Return (X, Y) of the center of cell containing provided text 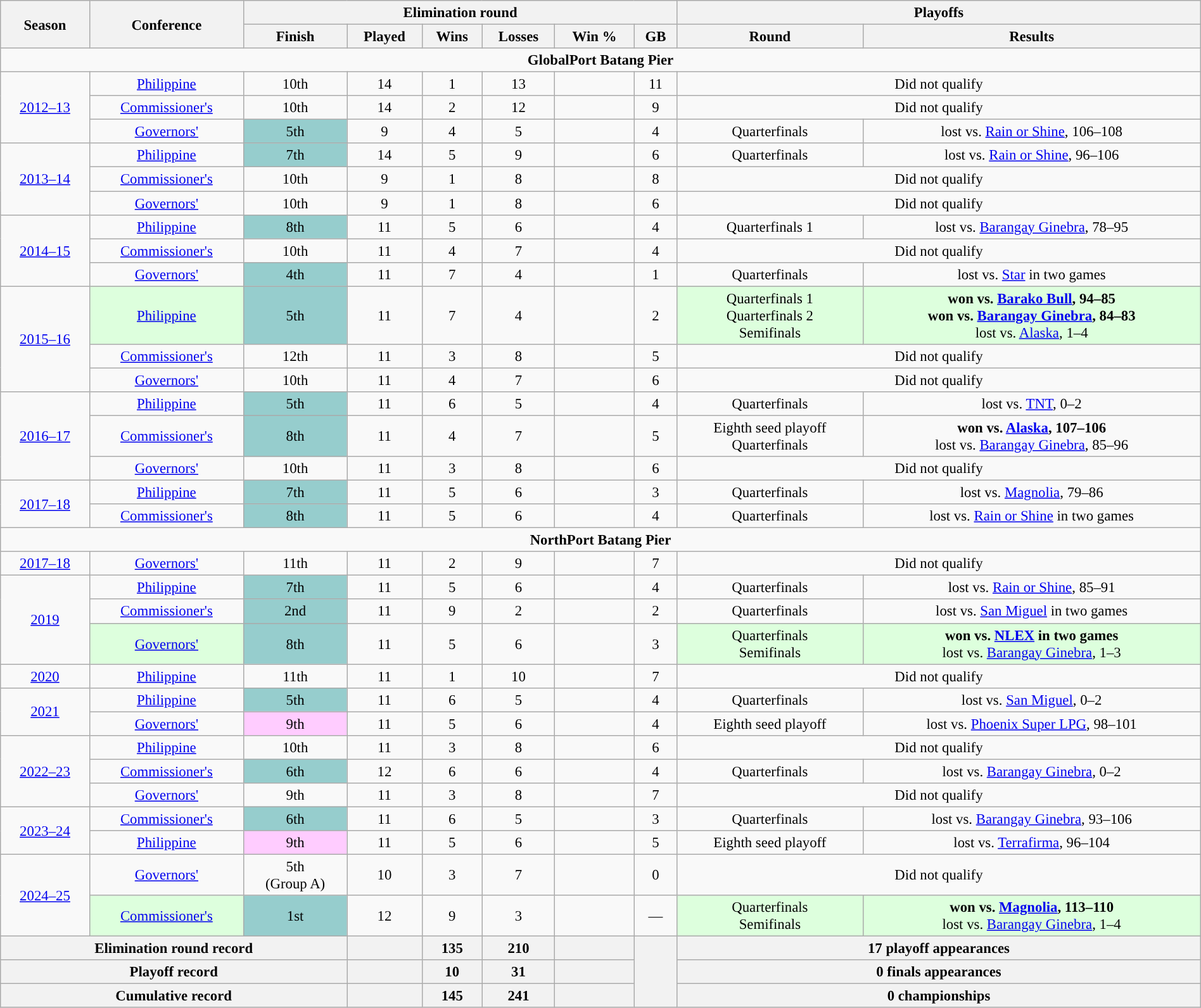
2022–23 (45, 771)
5th (Group A) (295, 875)
— (656, 916)
2015–16 (45, 339)
lost vs. San Miguel, 0–2 (1031, 700)
Quarterfinals 1 (770, 227)
won vs. Barako Bull, 94–85 won vs. Barangay Ginebra, 84–83 lost vs. Alaska, 1–4 (1031, 315)
GlobalPort Batang Pier (600, 60)
2020 (45, 676)
1st (295, 916)
Win % (594, 37)
lost vs. Rain or Shine, 85–91 (1031, 588)
Playoffs (939, 13)
13 (518, 84)
Results (1031, 37)
2016–17 (45, 436)
lost vs. Rain or Shine, 96–106 (1031, 155)
lost vs. Phoenix Super LPG, 98–101 (1031, 724)
lost vs. Barangay Ginebra, 78–95 (1031, 227)
Finish (295, 37)
GB (656, 37)
Quarterfinals 1 Quarterfinals 2 Semifinals (770, 315)
4th (295, 274)
0 finals appearances (939, 972)
lost vs. Barangay Ginebra, 93–106 (1031, 819)
won vs. Alaska, 107–106 lost vs. Barangay Ginebra, 85–96 (1031, 436)
Playoff record (174, 972)
2014–15 (45, 251)
0 championships (939, 996)
Losses (518, 37)
145 (452, 996)
2013–14 (45, 179)
2024–25 (45, 895)
31 (518, 972)
135 (452, 948)
lost vs. TNT, 0–2 (1031, 404)
210 (518, 948)
lost vs. Terrafirma, 96–104 (1031, 843)
17 playoff appearances (939, 948)
lost vs. Barangay Ginebra, 0–2 (1031, 771)
Wins (452, 37)
2nd (295, 612)
Eighth seed playoff Quarterfinals (770, 436)
lost vs. Rain or Shine, 106–108 (1031, 132)
lost vs. Rain or Shine in two games (1031, 516)
lost vs. San Miguel in two games (1031, 612)
Cumulative record (174, 996)
won vs. Magnolia, 113–110 lost vs. Barangay Ginebra, 1–4 (1031, 916)
0 (656, 875)
won vs. NLEX in two games lost vs. Barangay Ginebra, 1–3 (1031, 643)
lost vs. Magnolia, 79–86 (1031, 493)
Elimination round record (174, 948)
lost vs. Star in two games (1031, 274)
NorthPort Batang Pier (600, 540)
Round (770, 37)
241 (518, 996)
2021 (45, 712)
Conference (166, 24)
Season (45, 24)
2019 (45, 620)
Elimination round (461, 13)
Played (385, 37)
2023–24 (45, 831)
2012–13 (45, 108)
12th (295, 356)
